Pinpoint the cell where the given text exists, returning its (x, y) midpoint coordinate. 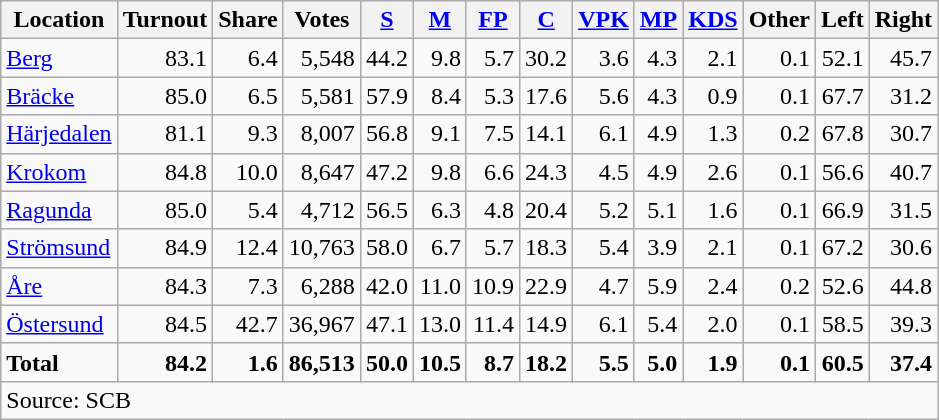
31.2 (903, 96)
42.7 (248, 324)
Total (59, 362)
VPK (604, 20)
37.4 (903, 362)
1.9 (713, 362)
56.6 (843, 172)
52.1 (843, 58)
7.5 (492, 134)
57.9 (386, 96)
9.3 (248, 134)
8.4 (440, 96)
MP (658, 20)
Bräcke (59, 96)
24.3 (546, 172)
5.9 (658, 286)
0.9 (713, 96)
67.2 (843, 248)
5.5 (604, 362)
60.5 (843, 362)
36,967 (322, 324)
Ragunda (59, 210)
Östersund (59, 324)
Åre (59, 286)
8,647 (322, 172)
58.0 (386, 248)
42.0 (386, 286)
30.2 (546, 58)
Turnout (165, 20)
11.4 (492, 324)
52.6 (843, 286)
5.2 (604, 210)
10.9 (492, 286)
2.4 (713, 286)
8,007 (322, 134)
Left (843, 20)
84.2 (165, 362)
44.2 (386, 58)
6.3 (440, 210)
6.6 (492, 172)
30.6 (903, 248)
50.0 (386, 362)
4.5 (604, 172)
30.7 (903, 134)
18.3 (546, 248)
2.0 (713, 324)
20.4 (546, 210)
9.1 (440, 134)
KDS (713, 20)
S (386, 20)
84.8 (165, 172)
6.7 (440, 248)
47.1 (386, 324)
6,288 (322, 286)
Berg (59, 58)
8.7 (492, 362)
Härjedalen (59, 134)
5.6 (604, 96)
11.0 (440, 286)
7.3 (248, 286)
39.3 (903, 324)
81.1 (165, 134)
Source: SCB (470, 400)
18.2 (546, 362)
6.5 (248, 96)
10.0 (248, 172)
14.1 (546, 134)
FP (492, 20)
84.3 (165, 286)
22.9 (546, 286)
Share (248, 20)
40.7 (903, 172)
5,548 (322, 58)
14.9 (546, 324)
3.9 (658, 248)
6.4 (248, 58)
86,513 (322, 362)
67.8 (843, 134)
47.2 (386, 172)
4,712 (322, 210)
56.5 (386, 210)
1.3 (713, 134)
56.8 (386, 134)
66.9 (843, 210)
31.5 (903, 210)
5.1 (658, 210)
4.7 (604, 286)
13.0 (440, 324)
84.5 (165, 324)
Krokom (59, 172)
10.5 (440, 362)
Votes (322, 20)
M (440, 20)
2.6 (713, 172)
Strömsund (59, 248)
5.3 (492, 96)
Right (903, 20)
Other (779, 20)
5,581 (322, 96)
58.5 (843, 324)
4.8 (492, 210)
10,763 (322, 248)
84.9 (165, 248)
3.6 (604, 58)
67.7 (843, 96)
83.1 (165, 58)
5.0 (658, 362)
17.6 (546, 96)
12.4 (248, 248)
C (546, 20)
Location (59, 20)
45.7 (903, 58)
44.8 (903, 286)
